Extract the (X, Y) coordinate from the center of the cell holding the provided text.  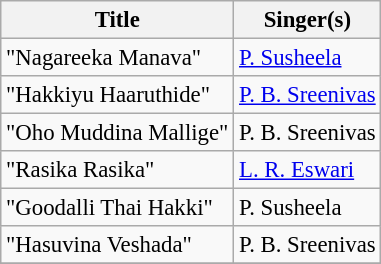
"Nagareeka Manava" (118, 58)
L. R. Eswari (308, 170)
"Rasika Rasika" (118, 170)
"Oho Muddina Mallige" (118, 133)
"Goodalli Thai Hakki" (118, 208)
"Hakkiyu Haaruthide" (118, 95)
"Hasuvina Veshada" (118, 245)
Singer(s) (308, 20)
Title (118, 20)
